Capture the cell that displays the provided text and extract its [x, y] central coordinate. 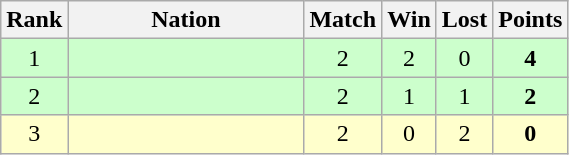
Win [410, 20]
Nation [186, 20]
3 [34, 134]
4 [530, 58]
Lost [464, 20]
Match [343, 20]
Points [530, 20]
Rank [34, 20]
